Return [X, Y] of the center of cell containing provided text 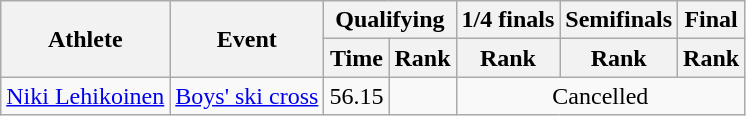
Qualifying [390, 20]
Boys' ski cross [247, 96]
1/4 finals [508, 20]
Time [356, 58]
Semifinals [619, 20]
Athlete [86, 39]
Niki Lehikoinen [86, 96]
Event [247, 39]
Cancelled [600, 96]
Final [712, 20]
56.15 [356, 96]
